For the text-containing cell, return its midpoint in [x, y] coordinate format. 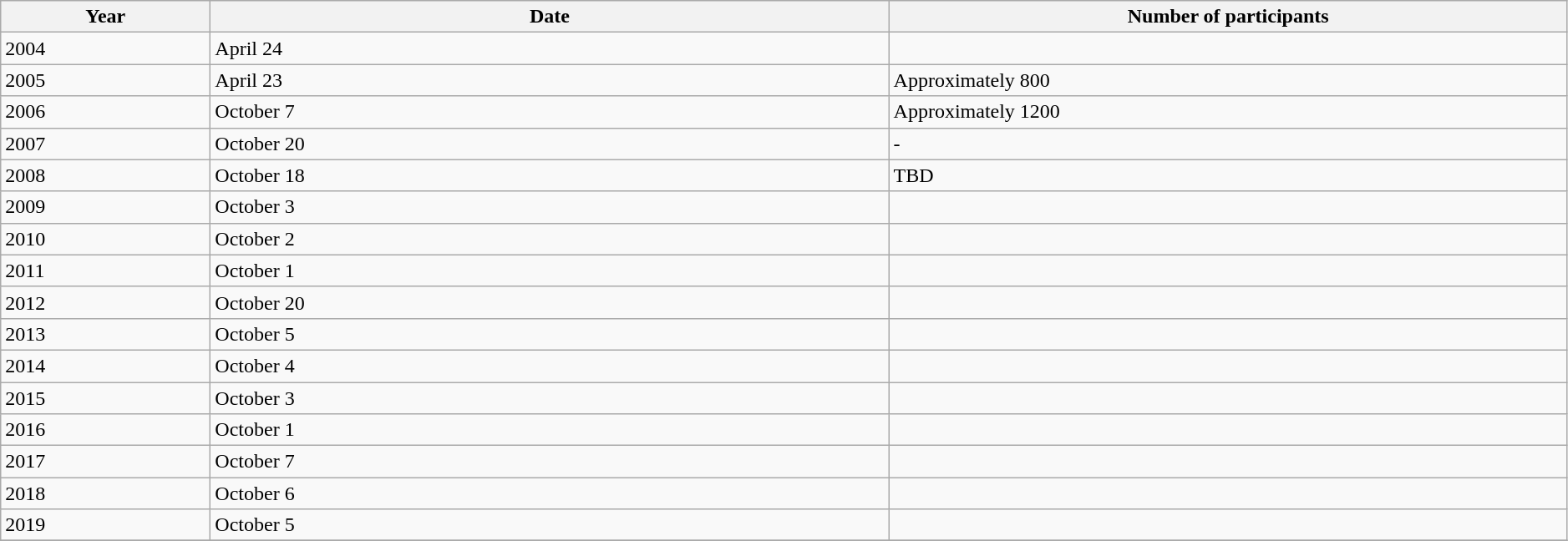
2005 [105, 80]
2013 [105, 334]
Number of participants [1228, 17]
2017 [105, 462]
Approximately 1200 [1228, 112]
October 2 [550, 239]
2007 [105, 144]
2011 [105, 270]
April 23 [550, 80]
- [1228, 144]
2015 [105, 398]
Year [105, 17]
October 18 [550, 175]
October 6 [550, 493]
2012 [105, 302]
2004 [105, 48]
April 24 [550, 48]
2014 [105, 366]
2006 [105, 112]
Date [550, 17]
2008 [105, 175]
2016 [105, 430]
2018 [105, 493]
2019 [105, 525]
2010 [105, 239]
October 4 [550, 366]
Approximately 800 [1228, 80]
2009 [105, 207]
TBD [1228, 175]
